For the text-containing cell, return its midpoint in [X, Y] coordinate format. 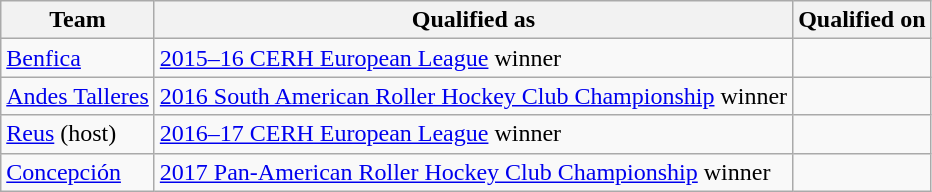
2016 South American Roller Hockey Club Championship winner [473, 96]
Team [78, 20]
Reus (host) [78, 134]
2017 Pan-American Roller Hockey Club Championship winner [473, 172]
2016–17 CERH European League winner [473, 134]
Andes Talleres [78, 96]
Benfica [78, 58]
2015–16 CERH European League winner [473, 58]
Concepción [78, 172]
Qualified as [473, 20]
Qualified on [862, 20]
